Determine the (X, Y) coordinate at the center of the cell enclosing the given text.  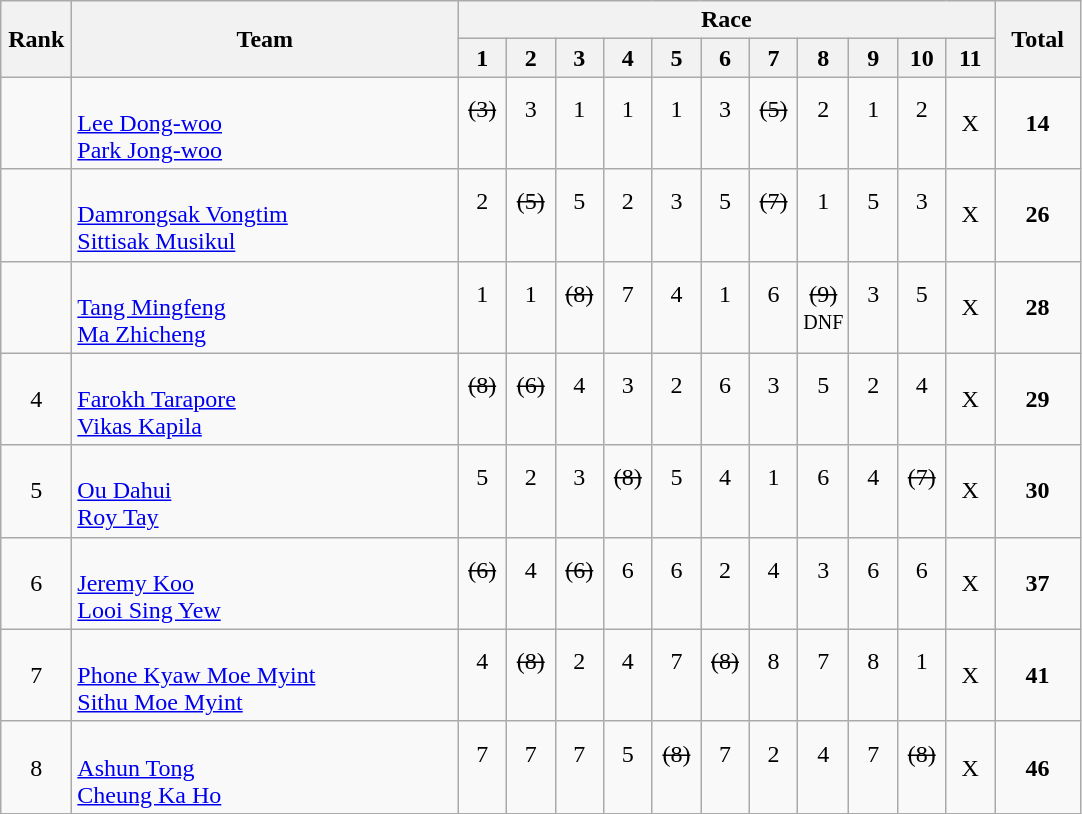
28 (1038, 307)
41 (1038, 675)
Jeremy KooLooi Sing Yew (265, 583)
9 (874, 58)
37 (1038, 583)
29 (1038, 399)
Race (726, 20)
14 (1038, 123)
Farokh TaraporeVikas Kapila (265, 399)
Rank (36, 39)
Ou DahuiRoy Tay (265, 491)
Tang MingfengMa Zhicheng (265, 307)
26 (1038, 215)
Phone Kyaw Moe MyintSithu Moe Myint (265, 675)
(3) (482, 123)
Team (265, 39)
Lee Dong-wooPark Jong-woo (265, 123)
30 (1038, 491)
Ashun TongCheung Ka Ho (265, 767)
11 (970, 58)
46 (1038, 767)
Damrongsak VongtimSittisak Musikul (265, 215)
10 (922, 58)
Total (1038, 39)
(9)DNF (824, 307)
